Determine the [x, y] coordinate at the center of the cell enclosing the given text.  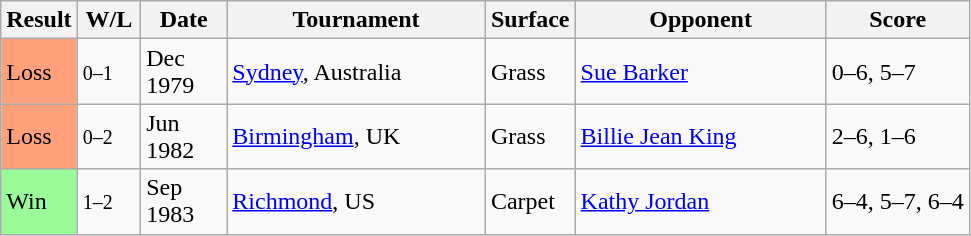
Sep 1983 [184, 202]
Sue Barker [700, 72]
Dec 1979 [184, 72]
W/L [109, 20]
2–6, 1–6 [898, 136]
Jun 1982 [184, 136]
Result [39, 20]
Billie Jean King [700, 136]
Tournament [356, 20]
Opponent [700, 20]
Kathy Jordan [700, 202]
0–1 [109, 72]
Richmond, US [356, 202]
Date [184, 20]
1–2 [109, 202]
Birmingham, UK [356, 136]
0–2 [109, 136]
0–6, 5–7 [898, 72]
Win [39, 202]
6–4, 5–7, 6–4 [898, 202]
Carpet [530, 202]
Surface [530, 20]
Score [898, 20]
Sydney, Australia [356, 72]
